Provide the [X, Y] coordinate of the cell's center where the given text is located.  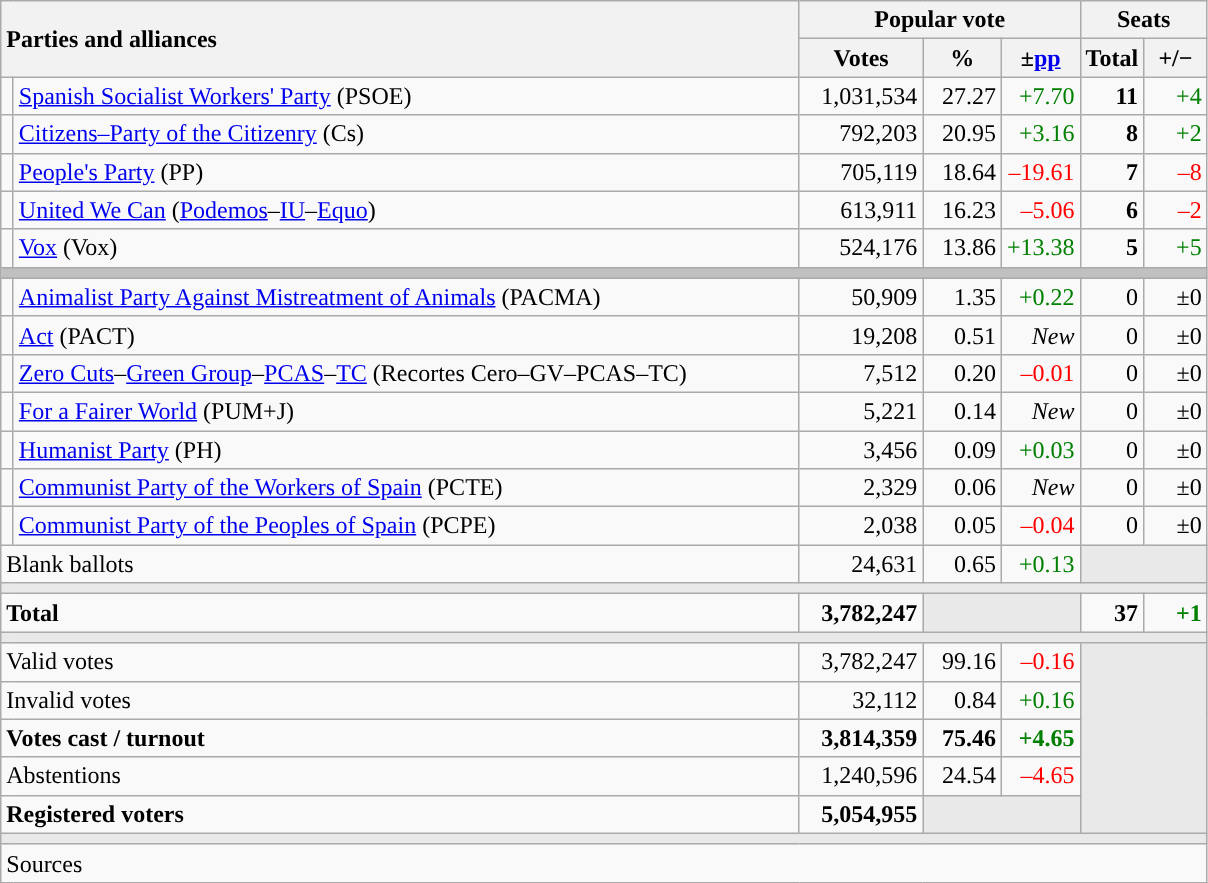
16.23 [962, 210]
Valid votes [400, 662]
27.27 [962, 96]
18.64 [962, 172]
1,240,596 [861, 776]
+4 [1176, 96]
Votes [861, 58]
5,054,955 [861, 814]
6 [1112, 210]
+3.16 [1040, 134]
0.65 [962, 564]
19,208 [861, 335]
Registered voters [400, 814]
1.35 [962, 297]
+2 [1176, 134]
% [962, 58]
+1 [1176, 613]
People's Party (PP) [406, 172]
99.16 [962, 662]
13.86 [962, 248]
Blank ballots [400, 564]
20.95 [962, 134]
0.84 [962, 700]
+0.13 [1040, 564]
±pp [1040, 58]
1,031,534 [861, 96]
7 [1112, 172]
Seats [1144, 20]
–2 [1176, 210]
Invalid votes [400, 700]
+7.70 [1040, 96]
Citizens–Party of the Citizenry (Cs) [406, 134]
For a Fairer World (PUM+J) [406, 411]
Act (PACT) [406, 335]
0.51 [962, 335]
Animalist Party Against Mistreatment of Animals (PACMA) [406, 297]
32,112 [861, 700]
+4.65 [1040, 738]
3,456 [861, 449]
+0.03 [1040, 449]
524,176 [861, 248]
Humanist Party (PH) [406, 449]
Vox (Vox) [406, 248]
–5.06 [1040, 210]
792,203 [861, 134]
8 [1112, 134]
Sources [604, 863]
0.09 [962, 449]
5 [1112, 248]
613,911 [861, 210]
37 [1112, 613]
Parties and alliances [400, 39]
0.05 [962, 526]
+5 [1176, 248]
3,814,359 [861, 738]
Spanish Socialist Workers' Party (PSOE) [406, 96]
24.54 [962, 776]
–0.01 [1040, 373]
–8 [1176, 172]
+/− [1176, 58]
11 [1112, 96]
50,909 [861, 297]
75.46 [962, 738]
+13.38 [1040, 248]
Votes cast / turnout [400, 738]
0.20 [962, 373]
0.14 [962, 411]
+0.16 [1040, 700]
7,512 [861, 373]
–0.16 [1040, 662]
+0.22 [1040, 297]
2,038 [861, 526]
705,119 [861, 172]
0.06 [962, 488]
–0.04 [1040, 526]
–4.65 [1040, 776]
Zero Cuts–Green Group–PCAS–TC (Recortes Cero–GV–PCAS–TC) [406, 373]
Abstentions [400, 776]
United We Can (Podemos–IU–Equo) [406, 210]
2,329 [861, 488]
Popular vote [940, 20]
–19.61 [1040, 172]
Communist Party of the Workers of Spain (PCTE) [406, 488]
5,221 [861, 411]
Communist Party of the Peoples of Spain (PCPE) [406, 526]
24,631 [861, 564]
